For the text-containing cell, return its midpoint in [X, Y] coordinate format. 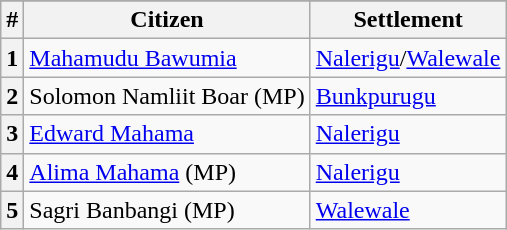
Sagri Banbangi (MP) [167, 210]
Solomon Namliit Boar (MP) [167, 96]
Alima Mahama (MP) [167, 172]
2 [12, 96]
# [12, 20]
Settlement [408, 20]
Nalerigu/Walewale [408, 58]
4 [12, 172]
5 [12, 210]
Bunkpurugu [408, 96]
Edward Mahama [167, 134]
Citizen [167, 20]
Walewale [408, 210]
1 [12, 58]
3 [12, 134]
Mahamudu Bawumia [167, 58]
